From the cell containing the given text, extract its center point as (x, y) coordinate. 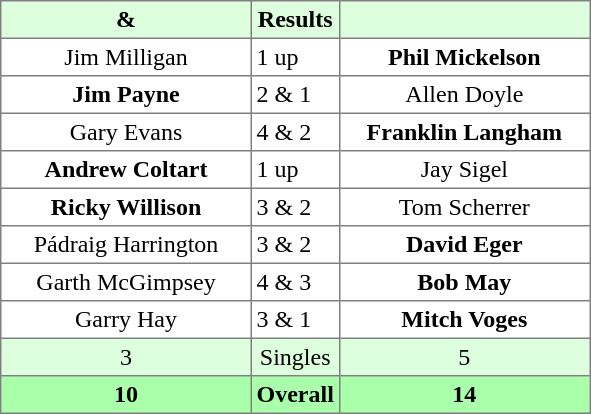
10 (126, 395)
Singles (295, 357)
4 & 2 (295, 132)
3 (126, 357)
Garry Hay (126, 320)
Phil Mickelson (464, 57)
Pádraig Harrington (126, 245)
Mitch Voges (464, 320)
14 (464, 395)
Allen Doyle (464, 95)
Jay Sigel (464, 170)
5 (464, 357)
& (126, 20)
Overall (295, 395)
2 & 1 (295, 95)
Results (295, 20)
Gary Evans (126, 132)
Ricky Willison (126, 207)
Jim Payne (126, 95)
David Eger (464, 245)
Garth McGimpsey (126, 282)
3 & 1 (295, 320)
Andrew Coltart (126, 170)
Jim Milligan (126, 57)
4 & 3 (295, 282)
Tom Scherrer (464, 207)
Franklin Langham (464, 132)
Bob May (464, 282)
